Find where the given text appears and provide that cell's center as [X, Y] coordinate. 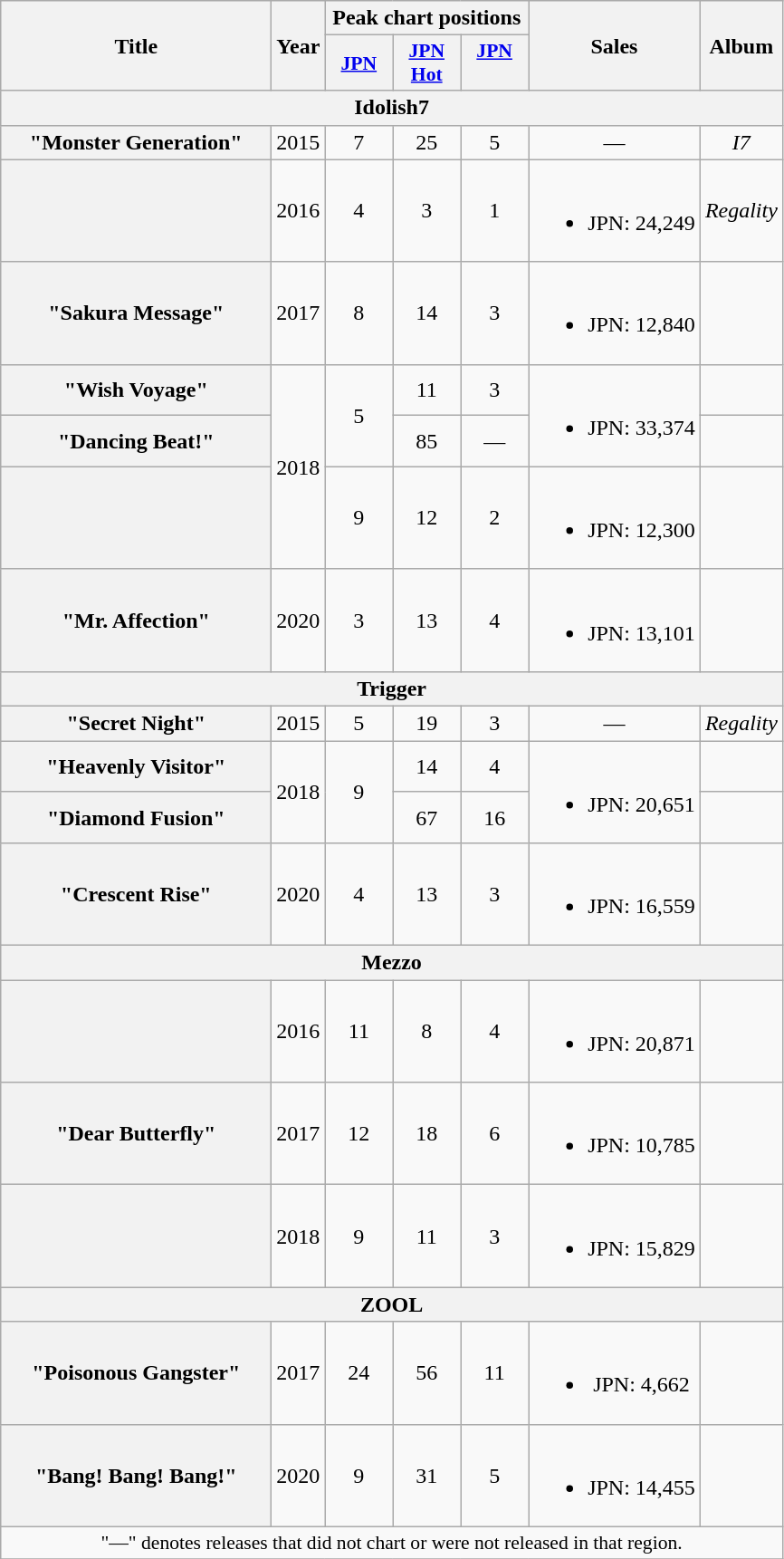
"Crescent Rise" [136, 895]
JPN: 12,840 [615, 313]
JPN: 33,374 [615, 415]
JPN: 20,651 [615, 792]
"—" denotes releases that did not chart or were not released in that region. [392, 1543]
JPN: 14,455 [615, 1475]
"Sakura Message" [136, 313]
I7 [741, 142]
Mezzo [392, 963]
JPN: 20,871 [615, 1031]
"Heavenly Visitor" [136, 766]
"Diamond Fusion" [136, 817]
Peak chart positions [427, 18]
24 [359, 1373]
Year [299, 45]
JPN: 13,101 [615, 620]
JPNHot [427, 63]
"Dancing Beat!" [136, 442]
JPN: 16,559 [615, 895]
"Dear Butterfly" [136, 1134]
56 [427, 1373]
Album [741, 45]
Title [136, 45]
25 [427, 142]
JPN: 15,829 [615, 1236]
JPN: 24,249 [615, 210]
18 [427, 1134]
"Monster Generation" [136, 142]
JPN: 12,300 [615, 518]
Sales [615, 45]
"Secret Night" [136, 723]
JPN: 4,662 [615, 1373]
1 [494, 210]
2 [494, 518]
"Bang! Bang! Bang!" [136, 1475]
85 [427, 442]
Idolish7 [392, 108]
"Wish Voyage" [136, 390]
JPN: 10,785 [615, 1134]
6 [494, 1134]
67 [427, 817]
19 [427, 723]
"Poisonous Gangster" [136, 1373]
"Mr. Affection" [136, 620]
31 [427, 1475]
16 [494, 817]
ZOOL [392, 1304]
7 [359, 142]
Trigger [392, 688]
